Output the [X, Y] coordinate of the center of the cell containing the given text.  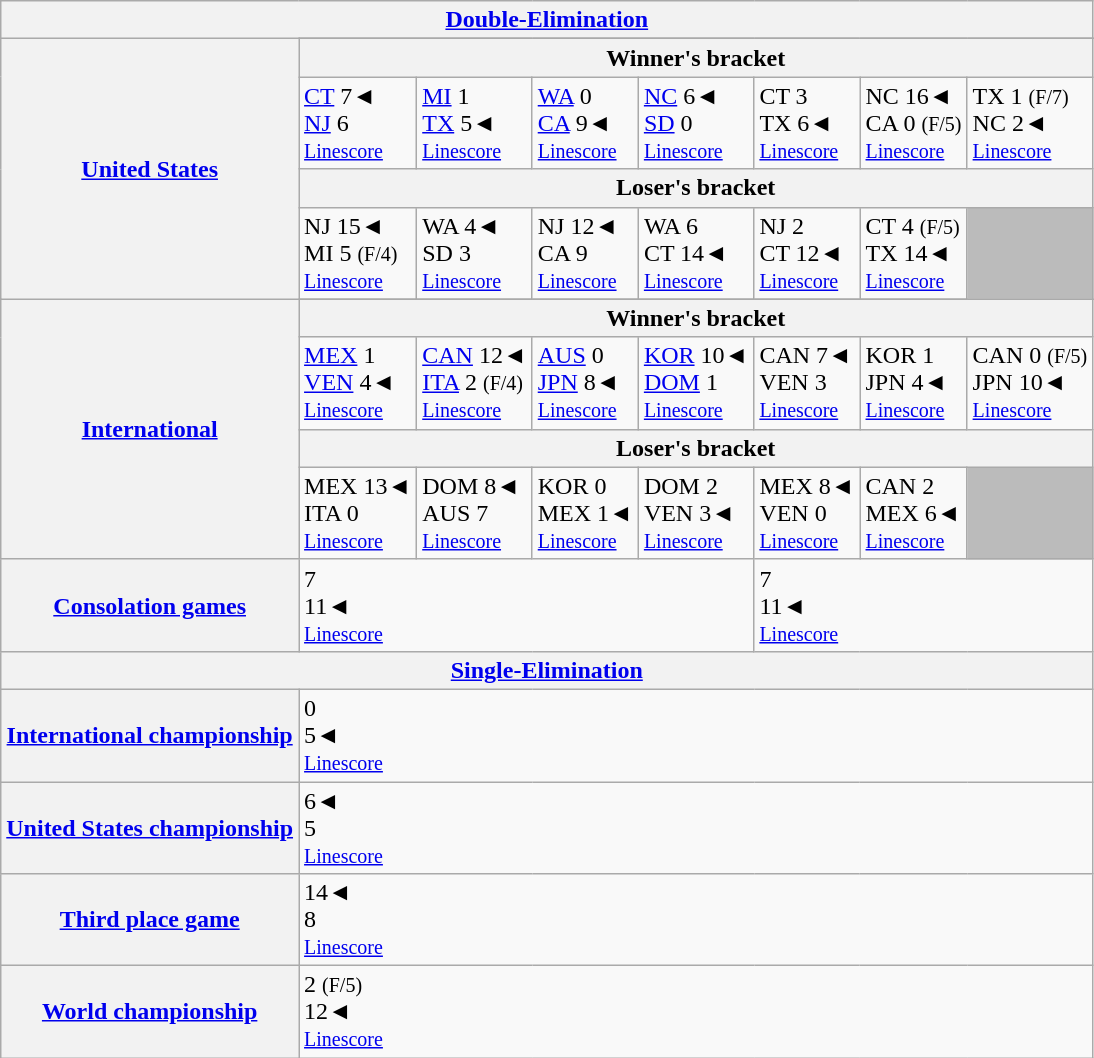
DOM 8◄ AUS 7Linescore [475, 513]
WA 6 CT 14◄Linescore [696, 253]
NJ 12◄ CA 9Linescore [585, 253]
0 5◄Linescore [696, 735]
United States championship [150, 828]
Consolation games [150, 605]
NJ 2 CT 12◄Linescore [807, 253]
International [150, 429]
2 (F/5) 12◄Linescore [696, 1012]
NJ 15◄ MI 5 (F/4)Linescore [358, 253]
CAN 12◄ ITA 2 (F/4)Linescore [475, 383]
CT 4 (F/5) TX 14◄Linescore [914, 253]
Double-Elimination [547, 20]
AUS 0 JPN 8◄Linescore [585, 383]
NC 16◄ CA 0 (F/5)Linescore [914, 123]
Single-Elimination [547, 670]
World championship [150, 1012]
Third place game [150, 920]
WA 4◄ SD 3Linescore [475, 253]
CAN 0 (F/5) JPN 10◄Linescore [1030, 383]
CAN 7◄ VEN 3Linescore [807, 383]
MEX 8◄ VEN 0Linescore [807, 513]
CAN 2 MEX 6◄Linescore [914, 513]
TX 1 (F/7) NC 2◄Linescore [1030, 123]
WA 0 CA 9◄Linescore [585, 123]
DOM 2 VEN 3◄Linescore [696, 513]
KOR 0 MEX 1◄Linescore [585, 513]
6◄ 5Linescore [696, 828]
CT 3 TX 6◄Linescore [807, 123]
MI 1 TX 5◄Linescore [475, 123]
United States [150, 169]
CT 7◄ NJ 6Linescore [358, 123]
MEX 13◄ ITA 0Linescore [358, 513]
KOR 1 JPN 4◄Linescore [914, 383]
14◄ 8Linescore [696, 920]
International championship [150, 735]
KOR 10◄ DOM 1Linescore [696, 383]
NC 6◄ SD 0Linescore [696, 123]
MEX 1 VEN 4◄Linescore [358, 383]
